Find where the given text appears and provide that cell's center as (X, Y) coordinate. 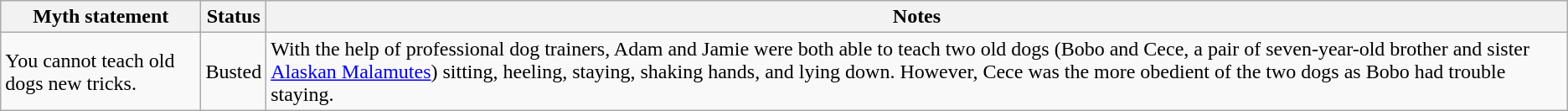
Myth statement (101, 17)
You cannot teach old dogs new tricks. (101, 71)
Notes (917, 17)
Status (234, 17)
Busted (234, 71)
